Find where the given text appears and provide that cell's center as [X, Y] coordinate. 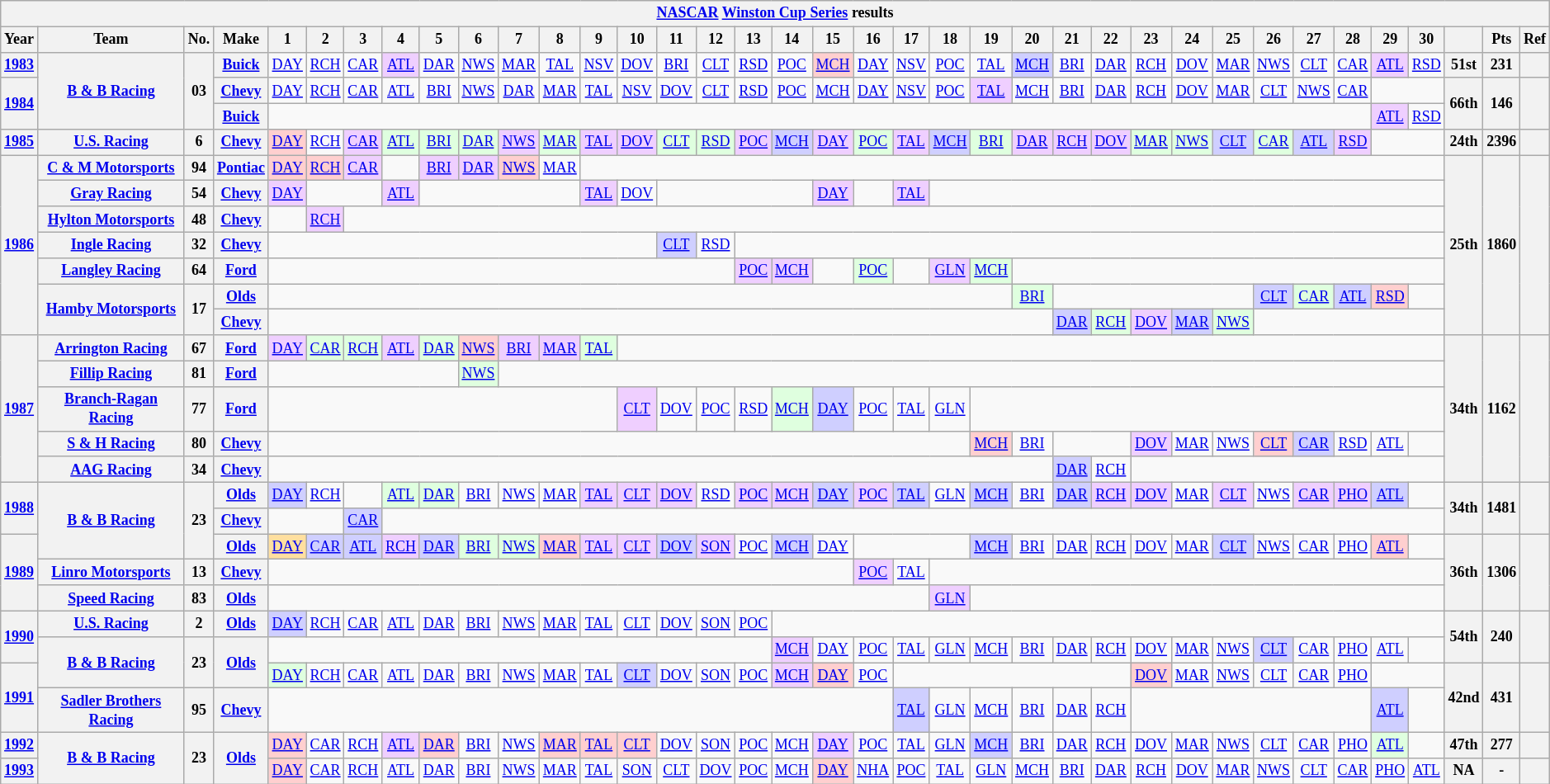
NASCAR Winston Cup Series results [775, 13]
146 [1502, 103]
1989 [20, 573]
Hamby Motorsports [111, 309]
Fillip Racing [111, 373]
8 [560, 40]
94 [198, 168]
S & H Racing [111, 444]
24 [1192, 40]
7 [519, 40]
64 [198, 271]
95 [198, 711]
- [1502, 771]
Speed Racing [111, 597]
54 [198, 193]
Ref [1535, 40]
36th [1464, 573]
Arrington Racing [111, 348]
1990 [20, 636]
Branch-Ragan Racing [111, 409]
15 [833, 40]
11 [676, 40]
80 [198, 444]
20 [1033, 40]
277 [1502, 744]
28 [1353, 40]
Pontiac [241, 168]
AAG Racing [111, 469]
1993 [20, 771]
No. [198, 40]
21 [1071, 40]
240 [1502, 636]
1987 [20, 409]
C & M Motorsports [111, 168]
2396 [1502, 142]
1 [287, 40]
4 [401, 40]
5 [439, 40]
19 [991, 40]
Ingle Racing [111, 244]
1983 [20, 64]
Pts [1502, 40]
Make [241, 40]
67 [198, 348]
14 [792, 40]
47th [1464, 744]
1984 [20, 103]
51st [1464, 64]
16 [873, 40]
1985 [20, 142]
03 [198, 91]
231 [1502, 64]
3 [363, 40]
1481 [1502, 508]
54th [1464, 636]
1860 [1502, 245]
66th [1464, 103]
Team [111, 40]
30 [1427, 40]
1162 [1502, 409]
25 [1233, 40]
1306 [1502, 573]
18 [950, 40]
10 [637, 40]
Hylton Motorsports [111, 220]
12 [716, 40]
26 [1274, 40]
29 [1390, 40]
Linro Motorsports [111, 573]
1992 [20, 744]
24th [1464, 142]
22 [1111, 40]
25th [1464, 245]
431 [1502, 698]
1986 [20, 245]
32 [198, 244]
1991 [20, 698]
27 [1314, 40]
NHA [873, 771]
34 [198, 469]
Langley Racing [111, 271]
83 [198, 597]
1988 [20, 508]
Year [20, 40]
48 [198, 220]
Gray Racing [111, 193]
9 [599, 40]
42nd [1464, 698]
NA [1464, 771]
81 [198, 373]
77 [198, 409]
Sadler Brothers Racing [111, 711]
